Capture the cell that displays the provided text and extract its [X, Y] central coordinate. 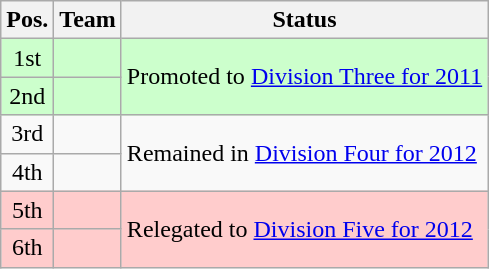
1st [28, 58]
6th [28, 248]
Remained in Division Four for 2012 [304, 153]
2nd [28, 96]
4th [28, 172]
5th [28, 210]
Status [304, 20]
Relegated to Division Five for 2012 [304, 229]
Promoted to Division Three for 2011 [304, 77]
Team [88, 20]
3rd [28, 134]
Pos. [28, 20]
